Capture the cell that displays the provided text and extract its (x, y) central coordinate. 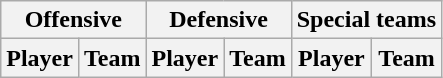
Offensive (74, 20)
Defensive (218, 20)
Special teams (366, 20)
